Determine the [X, Y] coordinate at the center of the cell enclosing the given text.  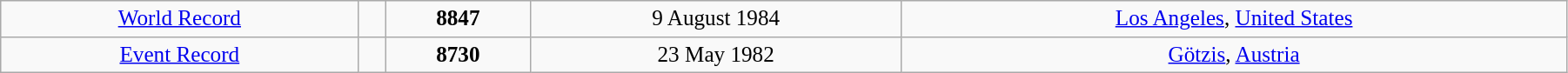
Event Record [179, 55]
8847 [458, 19]
23 May 1982 [716, 55]
Götzis, Austria [1234, 55]
9 August 1984 [716, 19]
8730 [458, 55]
Los Angeles, United States [1234, 19]
World Record [179, 19]
